Capture the cell that displays the provided text and extract its (x, y) central coordinate. 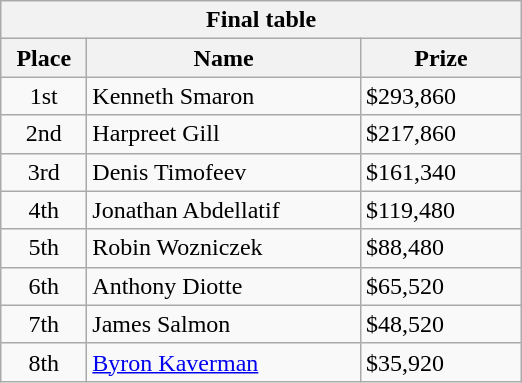
Jonathan Abdellatif (224, 210)
3rd (44, 172)
Kenneth Smaron (224, 96)
James Salmon (224, 324)
$161,340 (440, 172)
5th (44, 248)
Final table (262, 20)
1st (44, 96)
4th (44, 210)
Harpreet Gill (224, 134)
Place (44, 58)
Anthony Diotte (224, 286)
7th (44, 324)
$293,860 (440, 96)
Prize (440, 58)
$65,520 (440, 286)
Byron Kaverman (224, 362)
$88,480 (440, 248)
Name (224, 58)
$119,480 (440, 210)
8th (44, 362)
$217,860 (440, 134)
6th (44, 286)
2nd (44, 134)
$48,520 (440, 324)
Denis Timofeev (224, 172)
$35,920 (440, 362)
Robin Wozniczek (224, 248)
